Return the (x, y) coordinate for the center point of the cell that contains the specified text.  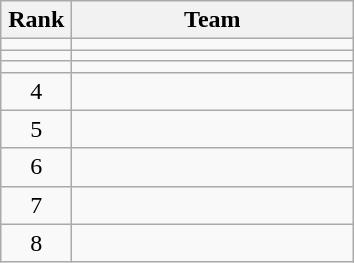
4 (36, 91)
7 (36, 205)
Rank (36, 20)
6 (36, 167)
Team (212, 20)
5 (36, 129)
8 (36, 243)
